Locate the cell with the specified text and output its (X, Y) center coordinate. 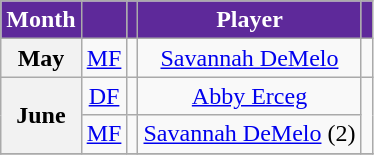
Savannah DeMelo (250, 58)
Month (41, 20)
DF (104, 96)
Abby Erceg (250, 96)
Player (250, 20)
June (41, 115)
May (41, 58)
Savannah DeMelo (2) (250, 134)
